For the text-containing cell, return its midpoint in (x, y) coordinate format. 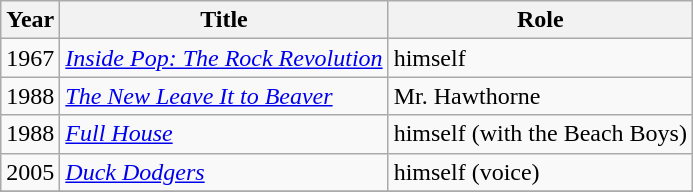
Role (540, 20)
1967 (30, 58)
Year (30, 20)
himself (540, 58)
2005 (30, 172)
Inside Pop: The Rock Revolution (224, 58)
himself (with the Beach Boys) (540, 134)
Mr. Hawthorne (540, 96)
himself (voice) (540, 172)
Duck Dodgers (224, 172)
The New Leave It to Beaver (224, 96)
Title (224, 20)
Full House (224, 134)
